Return (X, Y) of the center of cell containing provided text 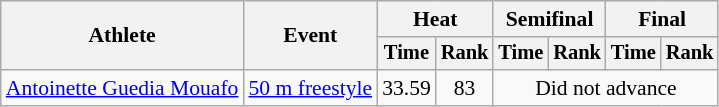
Heat (435, 19)
Final (662, 19)
83 (465, 88)
Semifinal (549, 19)
Event (310, 36)
Did not advance (606, 88)
Athlete (122, 36)
50 m freestyle (310, 88)
33.59 (406, 88)
Antoinette Guedia Mouafo (122, 88)
